Identify which cell holds the provided text, then report its [x, y] central coordinate. 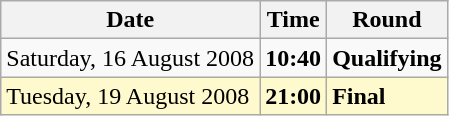
Final [387, 96]
Qualifying [387, 58]
Date [130, 20]
10:40 [294, 58]
Tuesday, 19 August 2008 [130, 96]
Saturday, 16 August 2008 [130, 58]
21:00 [294, 96]
Time [294, 20]
Round [387, 20]
